From the cell containing the given text, extract its center point as (x, y) coordinate. 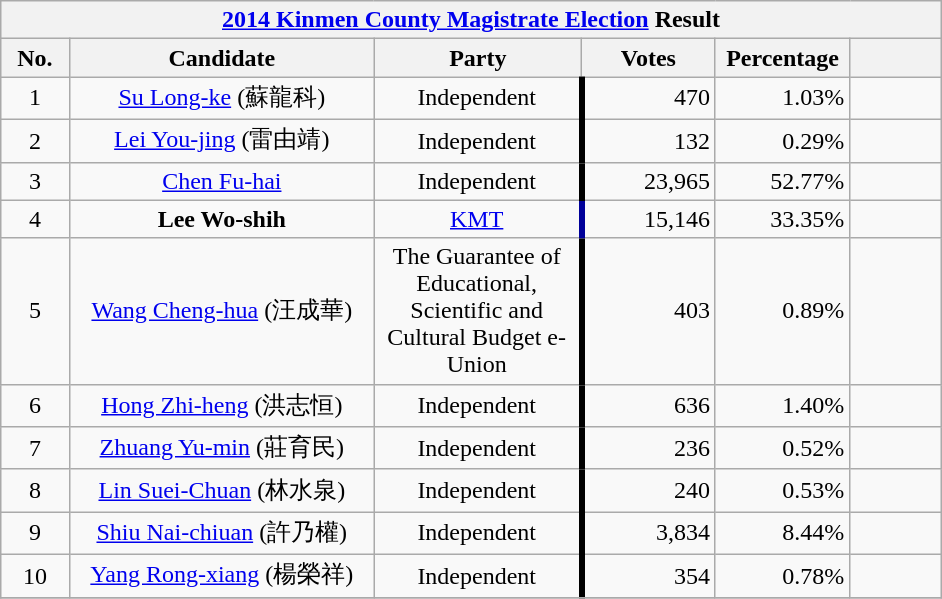
0.78% (782, 576)
1.03% (782, 98)
2014 Kinmen County Magistrate Election Result (470, 20)
5 (34, 311)
Lin Suei-Chuan (林水泉) (222, 490)
Chen Fu-hai (222, 181)
0.52% (782, 448)
132 (648, 140)
3,834 (648, 534)
Su Long-ke (蘇龍科) (222, 98)
Candidate (222, 58)
1.40% (782, 406)
8.44% (782, 534)
2 (34, 140)
354 (648, 576)
10 (34, 576)
No. (34, 58)
1 (34, 98)
Lee Wo-shih (222, 219)
0.89% (782, 311)
23,965 (648, 181)
403 (648, 311)
Zhuang Yu-min (莊育民) (222, 448)
6 (34, 406)
3 (34, 181)
0.53% (782, 490)
Yang Rong-xiang (楊榮祥) (222, 576)
636 (648, 406)
Party (478, 58)
7 (34, 448)
4 (34, 219)
The Guarantee of Educational, Scientific and Cultural Budget e-Union (478, 311)
15,146 (648, 219)
Shiu Nai-chiuan (許乃權) (222, 534)
33.35% (782, 219)
9 (34, 534)
Lei You-jing (雷由靖) (222, 140)
KMT (478, 219)
Wang Cheng-hua (汪成華) (222, 311)
240 (648, 490)
236 (648, 448)
8 (34, 490)
470 (648, 98)
Votes (648, 58)
0.29% (782, 140)
Hong Zhi-heng (洪志恒) (222, 406)
Percentage (782, 58)
52.77% (782, 181)
